Output the (x, y) coordinate of the center of the cell containing the given text.  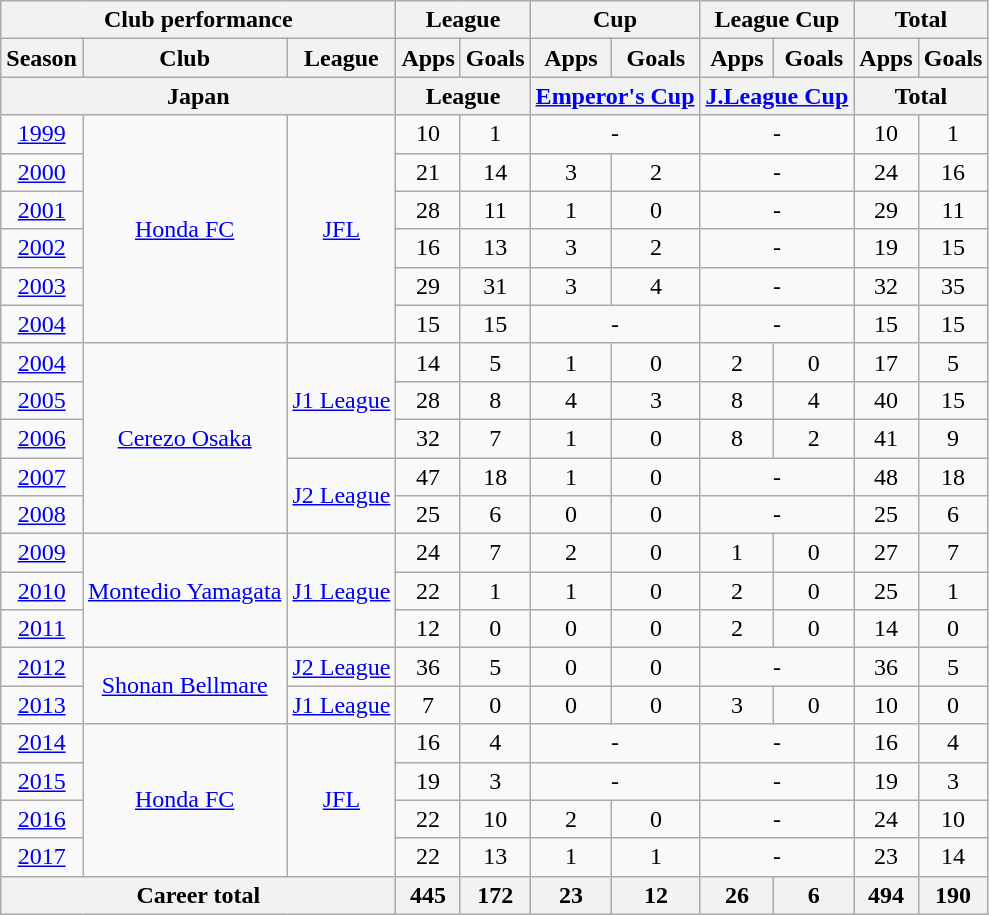
445 (428, 895)
Montedio Yamagata (184, 591)
Cerezo Osaka (184, 438)
2001 (42, 210)
2009 (42, 553)
40 (886, 400)
172 (495, 895)
League Cup (777, 20)
Club (184, 58)
2017 (42, 857)
41 (886, 438)
2006 (42, 438)
Cup (615, 20)
31 (495, 286)
Emperor's Cup (615, 96)
26 (737, 895)
Japan (198, 96)
2003 (42, 286)
35 (953, 286)
47 (428, 477)
Shonan Bellmare (184, 686)
2014 (42, 743)
9 (953, 438)
2000 (42, 172)
2007 (42, 477)
494 (886, 895)
48 (886, 477)
1999 (42, 134)
2005 (42, 400)
2008 (42, 515)
Career total (198, 895)
17 (886, 362)
190 (953, 895)
Season (42, 58)
2013 (42, 705)
Club performance (198, 20)
2012 (42, 667)
2016 (42, 819)
2002 (42, 248)
2011 (42, 629)
27 (886, 553)
21 (428, 172)
2010 (42, 591)
J.League Cup (777, 96)
2015 (42, 781)
